Find where the given text appears and provide that cell's center as [X, Y] coordinate. 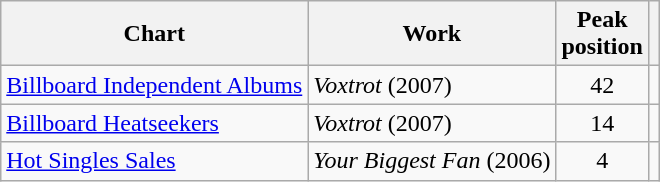
Peakposition [602, 34]
Hot Singles Sales [154, 161]
Billboard Heatseekers [154, 123]
42 [602, 85]
Work [432, 34]
4 [602, 161]
14 [602, 123]
Billboard Independent Albums [154, 85]
Chart [154, 34]
Your Biggest Fan (2006) [432, 161]
